Pinpoint the cell where the given text exists, returning its [x, y] midpoint coordinate. 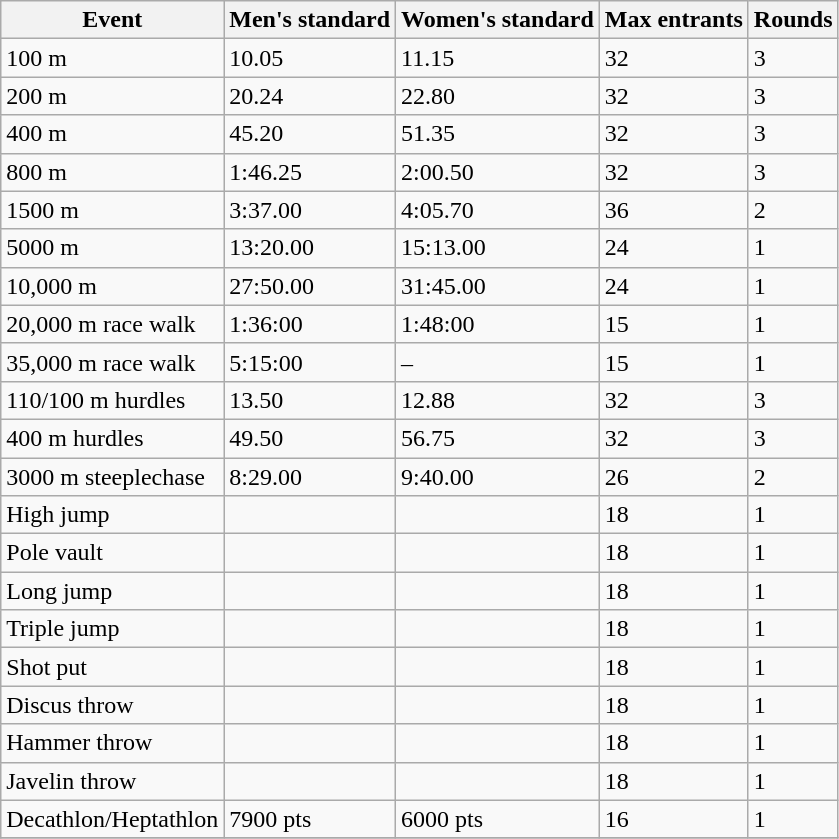
56.75 [498, 438]
Women's standard [498, 20]
22.80 [498, 96]
1:46.25 [310, 172]
Men's standard [310, 20]
200 m [112, 96]
20,000 m race walk [112, 324]
Hammer throw [112, 743]
6000 pts [498, 819]
Javelin throw [112, 781]
1:48:00 [498, 324]
8:29.00 [310, 477]
12.88 [498, 400]
7900 pts [310, 819]
Pole vault [112, 553]
15:13.00 [498, 248]
9:40.00 [498, 477]
– [498, 362]
100 m [112, 58]
11.15 [498, 58]
Event [112, 20]
51.35 [498, 134]
13:20.00 [310, 248]
5000 m [112, 248]
26 [674, 477]
400 m [112, 134]
400 m hurdles [112, 438]
3000 m steeplechase [112, 477]
800 m [112, 172]
2:00.50 [498, 172]
Rounds [793, 20]
Triple jump [112, 629]
Decathlon/Heptathlon [112, 819]
35,000 m race walk [112, 362]
5:15:00 [310, 362]
13.50 [310, 400]
High jump [112, 515]
16 [674, 819]
36 [674, 210]
1500 m [112, 210]
Long jump [112, 591]
31:45.00 [498, 286]
20.24 [310, 96]
49.50 [310, 438]
Discus throw [112, 705]
3:37.00 [310, 210]
110/100 m hurdles [112, 400]
Max entrants [674, 20]
45.20 [310, 134]
1:36:00 [310, 324]
10,000 m [112, 286]
27:50.00 [310, 286]
4:05.70 [498, 210]
Shot put [112, 667]
10.05 [310, 58]
